Determine the (X, Y) coordinate at the center of the cell enclosing the given text.  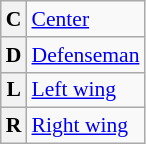
Left wing (85, 90)
Center (85, 19)
Right wing (85, 126)
L (14, 90)
R (14, 126)
C (14, 19)
D (14, 55)
Defenseman (85, 55)
